Detect which cell encompasses the target text, then output its (x, y) center coordinate. 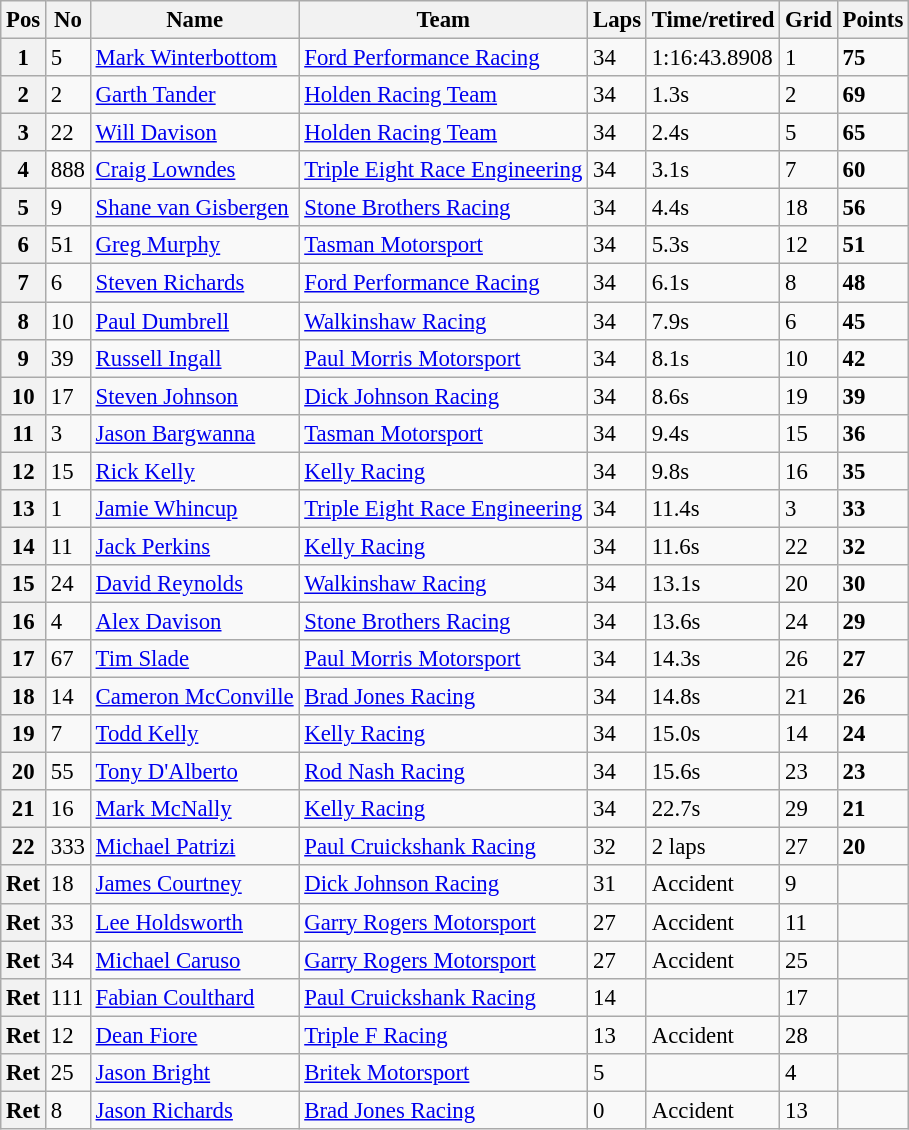
Mark McNally (194, 809)
Mark Winterbottom (194, 58)
Lee Holdsworth (194, 922)
No (68, 20)
Pos (24, 20)
8.6s (712, 396)
Fabian Coulthard (194, 997)
Jamie Whincup (194, 509)
65 (872, 133)
13.6s (712, 621)
Britek Motorsport (444, 1073)
Rod Nash Racing (444, 772)
1:16:43.8908 (712, 58)
45 (872, 321)
13.1s (712, 584)
6.1s (712, 283)
36 (872, 433)
Jason Bargwanna (194, 433)
75 (872, 58)
Steven Johnson (194, 396)
888 (68, 170)
14.3s (712, 659)
Triple F Racing (444, 1035)
8.1s (712, 358)
111 (68, 997)
2 laps (712, 847)
Dean Fiore (194, 1035)
Grid (808, 20)
11.4s (712, 509)
3.1s (712, 170)
Name (194, 20)
James Courtney (194, 885)
30 (872, 584)
11.6s (712, 546)
Todd Kelly (194, 734)
9.8s (712, 471)
David Reynolds (194, 584)
9.4s (712, 433)
Tony D'Alberto (194, 772)
22.7s (712, 809)
15.6s (712, 772)
Points (872, 20)
Cameron McConville (194, 697)
Time/retired (712, 20)
Tim Slade (194, 659)
Michael Patrizi (194, 847)
Russell Ingall (194, 358)
Laps (618, 20)
28 (808, 1035)
Paul Dumbrell (194, 321)
67 (68, 659)
Will Davison (194, 133)
Craig Lowndes (194, 170)
7.9s (712, 321)
14.8s (712, 697)
31 (618, 885)
2.4s (712, 133)
15.0s (712, 734)
Jack Perkins (194, 546)
5.3s (712, 245)
333 (68, 847)
Steven Richards (194, 283)
4.4s (712, 208)
Rick Kelly (194, 471)
Michael Caruso (194, 960)
48 (872, 283)
42 (872, 358)
55 (68, 772)
69 (872, 95)
Alex Davison (194, 621)
Garth Tander (194, 95)
Jason Bright (194, 1073)
Team (444, 20)
Greg Murphy (194, 245)
60 (872, 170)
35 (872, 471)
1.3s (712, 95)
Shane van Gisbergen (194, 208)
0 (618, 1110)
56 (872, 208)
Jason Richards (194, 1110)
